Find where the given text appears and provide that cell's center as (X, Y) coordinate. 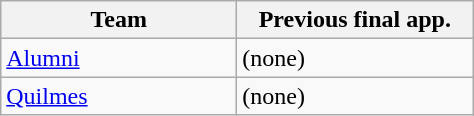
Previous final app. (355, 20)
Team (119, 20)
Quilmes (119, 96)
Alumni (119, 58)
